Scan for the cell matching the given text and deliver its [X, Y] coordinate at center. 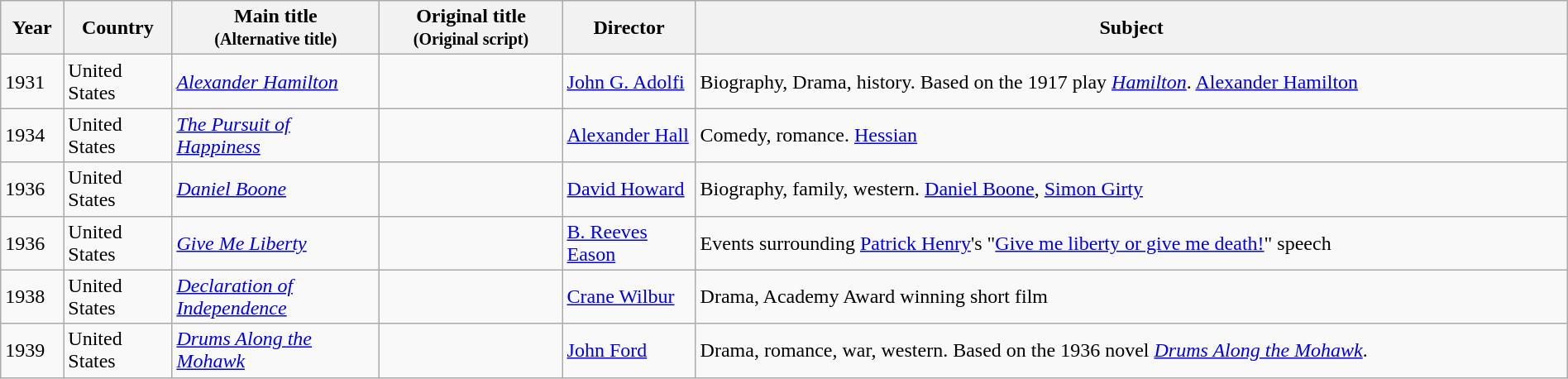
1939 [32, 351]
Director [629, 28]
1938 [32, 296]
Daniel Boone [276, 189]
Give Me Liberty [276, 243]
John G. Adolfi [629, 81]
David Howard [629, 189]
Country [117, 28]
Drums Along the Mohawk [276, 351]
Main title(Alternative title) [276, 28]
Events surrounding Patrick Henry's "Give me liberty or give me death!" speech [1131, 243]
Alexander Hamilton [276, 81]
Biography, family, western. Daniel Boone, Simon Girty [1131, 189]
Original title(Original script) [471, 28]
1931 [32, 81]
Year [32, 28]
Subject [1131, 28]
Comedy, romance. Hessian [1131, 136]
Drama, romance, war, western. Based on the 1936 novel Drums Along the Mohawk. [1131, 351]
1934 [32, 136]
Biography, Drama, history. Based on the 1917 play Hamilton. Alexander Hamilton [1131, 81]
Alexander Hall [629, 136]
B. Reeves Eason [629, 243]
Drama, Academy Award winning short film [1131, 296]
Declaration of Independence [276, 296]
The Pursuit of Happiness [276, 136]
Crane Wilbur [629, 296]
John Ford [629, 351]
